Find where the given text appears and provide that cell's center as [X, Y] coordinate. 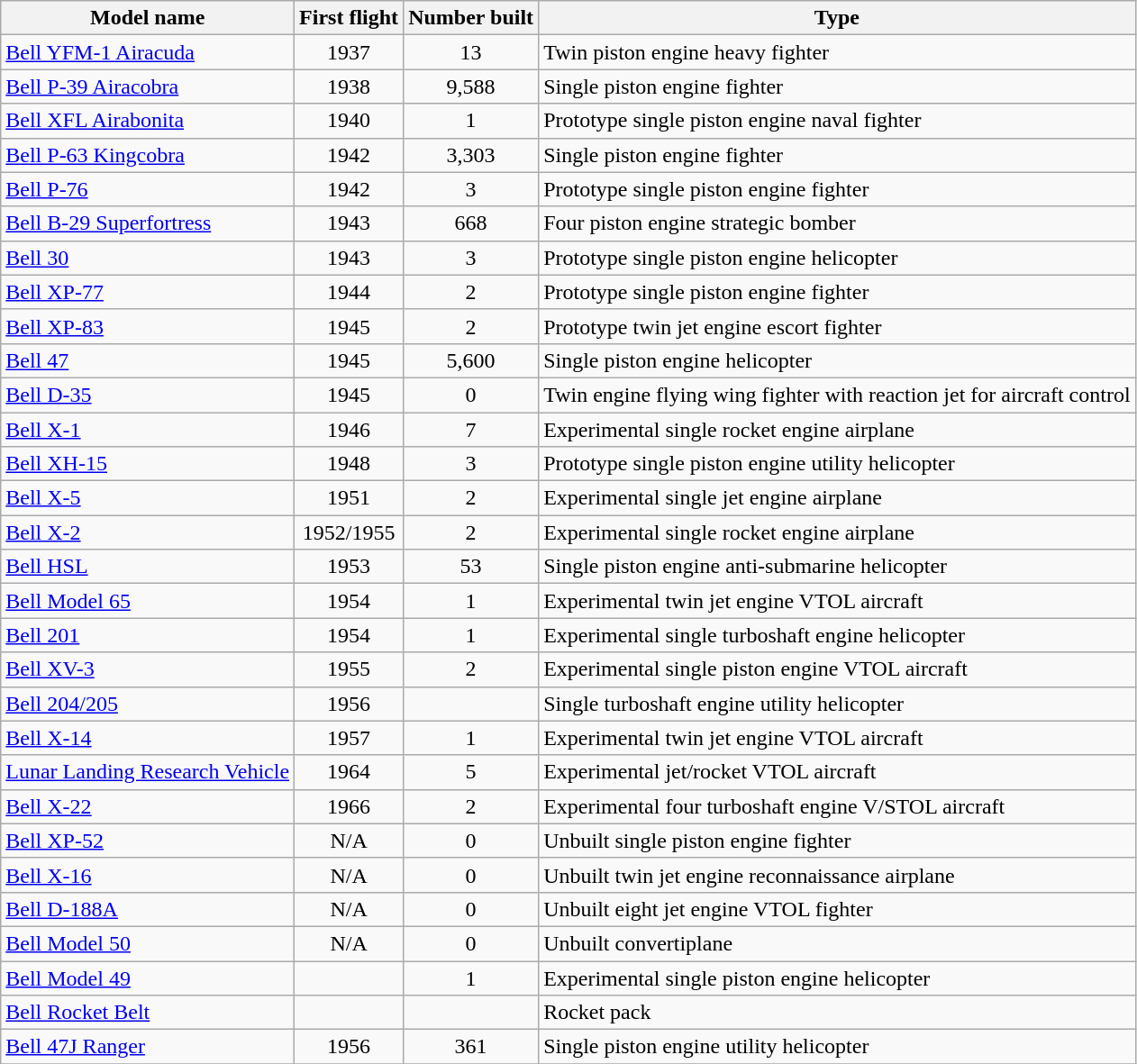
13 [471, 52]
Single piston engine utility helicopter [838, 1047]
Bell XP-52 [148, 841]
Prototype single piston engine naval fighter [838, 121]
1948 [350, 464]
Bell XP-77 [148, 292]
Bell Rocket Belt [148, 1013]
Bell XFL Airabonita [148, 121]
668 [471, 223]
Single piston engine anti-submarine helicopter [838, 567]
Bell Model 50 [148, 943]
Single turboshaft engine utility helicopter [838, 704]
Bell X-14 [148, 738]
1940 [350, 121]
Bell 30 [148, 258]
Model name [148, 18]
1938 [350, 86]
Bell B-29 Superfortress [148, 223]
3,303 [471, 155]
5 [471, 772]
Bell X-22 [148, 806]
1966 [350, 806]
Bell D-35 [148, 395]
Number built [471, 18]
53 [471, 567]
1946 [350, 430]
Lunar Landing Research Vehicle [148, 772]
Rocket pack [838, 1013]
Unbuilt eight jet engine VTOL fighter [838, 909]
1955 [350, 669]
Bell 201 [148, 635]
9,588 [471, 86]
1951 [350, 498]
Bell P-63 Kingcobra [148, 155]
Bell 47 [148, 360]
1964 [350, 772]
Unbuilt convertiplane [838, 943]
Bell D-188A [148, 909]
Experimental four turboshaft engine V/STOL aircraft [838, 806]
Unbuilt twin jet engine reconnaissance airplane [838, 875]
Bell X-1 [148, 430]
Twin piston engine heavy fighter [838, 52]
Prototype single piston engine utility helicopter [838, 464]
Four piston engine strategic bomber [838, 223]
Bell X-16 [148, 875]
1952/1955 [350, 532]
Bell P-76 [148, 189]
Bell XH-15 [148, 464]
Bell 204/205 [148, 704]
Bell YFM-1 Airacuda [148, 52]
Bell 47J Ranger [148, 1047]
5,600 [471, 360]
361 [471, 1047]
Single piston engine helicopter [838, 360]
Experimental jet/rocket VTOL aircraft [838, 772]
Bell Model 65 [148, 601]
Experimental single jet engine airplane [838, 498]
Experimental single piston engine helicopter [838, 978]
Type [838, 18]
1953 [350, 567]
Bell HSL [148, 567]
Experimental single turboshaft engine helicopter [838, 635]
Bell XP-83 [148, 326]
Prototype single piston engine helicopter [838, 258]
Bell X-5 [148, 498]
1937 [350, 52]
Bell X-2 [148, 532]
Unbuilt single piston engine fighter [838, 841]
Twin engine flying wing fighter with reaction jet for aircraft control [838, 395]
Bell Model 49 [148, 978]
1944 [350, 292]
1957 [350, 738]
7 [471, 430]
Bell XV-3 [148, 669]
Bell P-39 Airacobra [148, 86]
First flight [350, 18]
Prototype twin jet engine escort fighter [838, 326]
Experimental single piston engine VTOL aircraft [838, 669]
